Pinpoint the cell where the given text exists, returning its (x, y) midpoint coordinate. 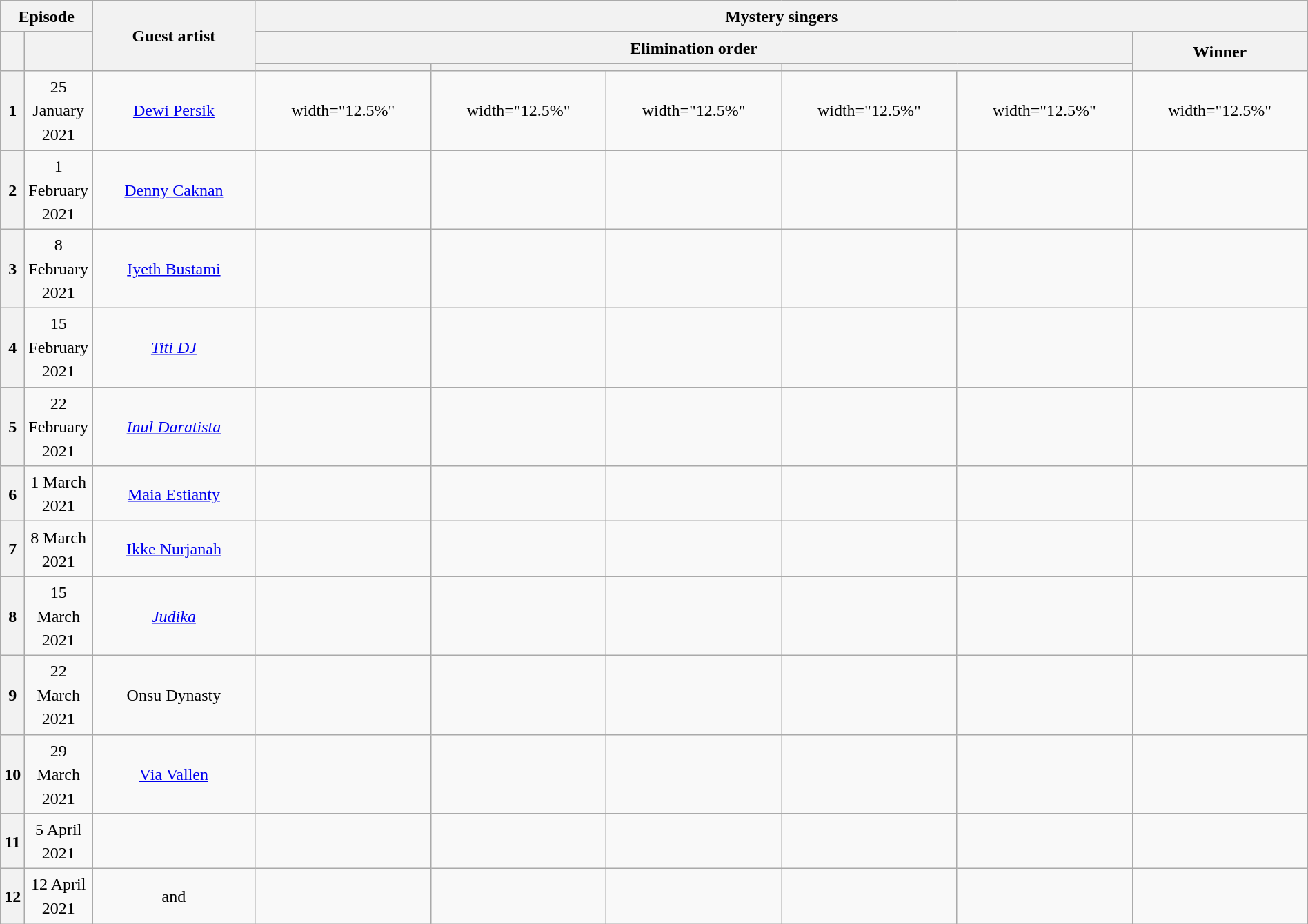
5 (12, 426)
8 (12, 616)
Iyeth Bustami (174, 269)
10 (12, 774)
Episode (47, 17)
25 January 2021 (59, 110)
15 February 2021 (59, 348)
22 February 2021 (59, 426)
6 (12, 494)
3 (12, 269)
15 March 2021 (59, 616)
12 April 2021 (59, 896)
22 March 2021 (59, 695)
11 (12, 841)
1 March 2021 (59, 494)
Guest artist (174, 36)
9 (12, 695)
1 (12, 110)
Ikke Nurjanah (174, 549)
4 (12, 348)
Elimination order (694, 48)
Via Vallen (174, 774)
Onsu Dynasty (174, 695)
Denny Caknan (174, 190)
1 February 2021 (59, 190)
Titi DJ (174, 348)
12 (12, 896)
29 March 2021 (59, 774)
and (174, 896)
8 February 2021 (59, 269)
Inul Daratista (174, 426)
2 (12, 190)
Mystery singers (781, 17)
5 April 2021 (59, 841)
8 March 2021 (59, 549)
7 (12, 549)
Dewi Persik (174, 110)
Maia Estianty (174, 494)
Winner (1220, 51)
Judika (174, 616)
